Capture the cell that displays the provided text and extract its (x, y) central coordinate. 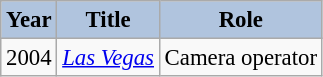
2004 (29, 58)
Year (29, 20)
Las Vegas (108, 58)
Role (240, 20)
Camera operator (240, 58)
Title (108, 20)
